Determine the (x, y) coordinate at the center of the cell enclosing the given text.  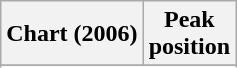
Peakposition (189, 34)
Chart (2006) (72, 34)
